Locate the cell with the specified text and output its [x, y] center coordinate. 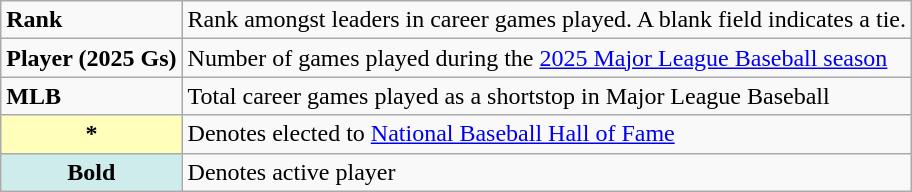
Total career games played as a shortstop in Major League Baseball [546, 96]
* [92, 134]
Rank [92, 20]
Number of games played during the 2025 Major League Baseball season [546, 58]
MLB [92, 96]
Rank amongst leaders in career games played. A blank field indicates a tie. [546, 20]
Player (2025 Gs) [92, 58]
Bold [92, 172]
Denotes active player [546, 172]
Denotes elected to National Baseball Hall of Fame [546, 134]
